For the text-containing cell, return its midpoint in [X, Y] coordinate format. 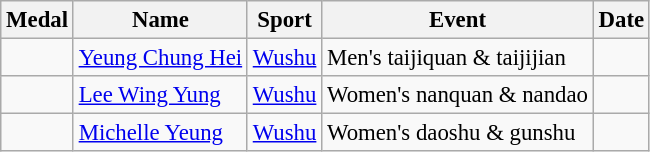
Name [160, 20]
Date [621, 20]
Women's daoshu & gunshu [458, 133]
Men's taijiquan & taijijian [458, 58]
Women's nanquan & nandao [458, 95]
Yeung Chung Hei [160, 58]
Lee Wing Yung [160, 95]
Sport [284, 20]
Medal [38, 20]
Event [458, 20]
Michelle Yeung [160, 133]
